Find where the given text appears and provide that cell's center as [x, y] coordinate. 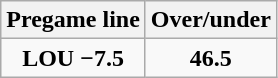
46.5 [210, 58]
Pregame line [74, 20]
LOU −7.5 [74, 58]
Over/under [210, 20]
